Extract the [x, y] coordinate from the center of the cell holding the provided text.  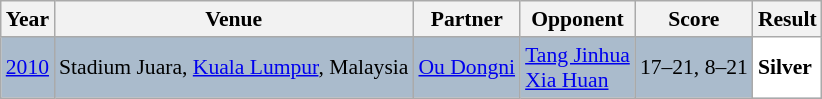
17–21, 8–21 [694, 68]
2010 [28, 68]
Result [788, 19]
Silver [788, 68]
Ou Dongni [466, 68]
Venue [234, 19]
Partner [466, 19]
Tang Jinhua Xia Huan [578, 68]
Stadium Juara, Kuala Lumpur, Malaysia [234, 68]
Opponent [578, 19]
Year [28, 19]
Score [694, 19]
